Scan for the cell matching the given text and deliver its [x, y] coordinate at center. 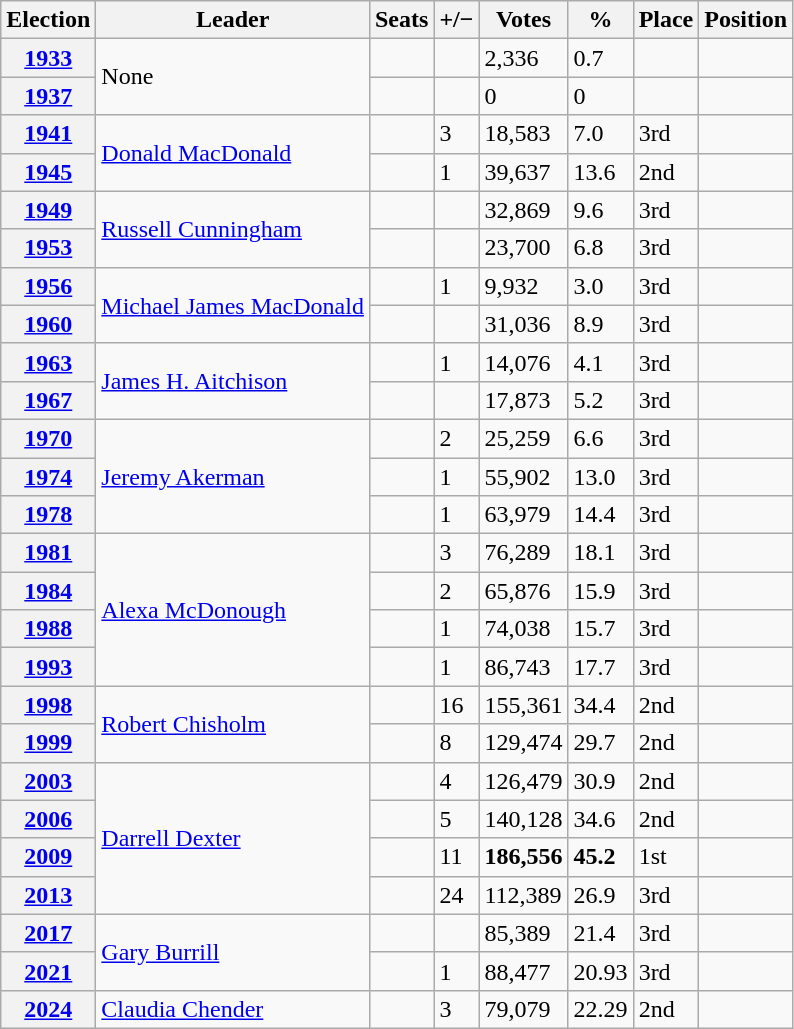
9,932 [524, 286]
18,583 [524, 134]
8 [456, 743]
26.9 [600, 895]
14,076 [524, 362]
155,361 [524, 705]
32,869 [524, 210]
1933 [48, 58]
1963 [48, 362]
20.93 [600, 971]
30.9 [600, 781]
34.6 [600, 819]
2013 [48, 895]
Seats [401, 20]
18.1 [600, 553]
2003 [48, 781]
None [233, 77]
24 [456, 895]
31,036 [524, 324]
25,259 [524, 438]
15.7 [600, 629]
1941 [48, 134]
Votes [524, 20]
126,479 [524, 781]
1988 [48, 629]
1978 [48, 515]
Gary Burrill [233, 952]
79,079 [524, 1009]
1974 [48, 477]
1960 [48, 324]
29.7 [600, 743]
Place [666, 20]
86,743 [524, 667]
1970 [48, 438]
186,556 [524, 857]
88,477 [524, 971]
2006 [48, 819]
1949 [48, 210]
5 [456, 819]
Donald MacDonald [233, 153]
6.6 [600, 438]
5.2 [600, 400]
Michael James MacDonald [233, 305]
15.9 [600, 591]
129,474 [524, 743]
17,873 [524, 400]
Position [746, 20]
2,336 [524, 58]
1st [666, 857]
74,038 [524, 629]
21.4 [600, 933]
Claudia Chender [233, 1009]
2024 [48, 1009]
0.7 [600, 58]
Alexa McDonough [233, 610]
22.29 [600, 1009]
7.0 [600, 134]
8.9 [600, 324]
11 [456, 857]
76,289 [524, 553]
Jeremy Akerman [233, 476]
13.6 [600, 172]
2009 [48, 857]
16 [456, 705]
2017 [48, 933]
1999 [48, 743]
34.4 [600, 705]
3.0 [600, 286]
39,637 [524, 172]
Leader [233, 20]
2021 [48, 971]
Darrell Dexter [233, 838]
1937 [48, 96]
1998 [48, 705]
13.0 [600, 477]
6.8 [600, 248]
James H. Aitchison [233, 381]
55,902 [524, 477]
1945 [48, 172]
1953 [48, 248]
9.6 [600, 210]
1993 [48, 667]
140,128 [524, 819]
4.1 [600, 362]
Russell Cunningham [233, 229]
% [600, 20]
14.4 [600, 515]
85,389 [524, 933]
1967 [48, 400]
4 [456, 781]
1984 [48, 591]
1956 [48, 286]
112,389 [524, 895]
23,700 [524, 248]
1981 [48, 553]
17.7 [600, 667]
65,876 [524, 591]
Election [48, 20]
+/− [456, 20]
45.2 [600, 857]
63,979 [524, 515]
Robert Chisholm [233, 724]
